From the cell containing the given text, extract its center point as [X, Y] coordinate. 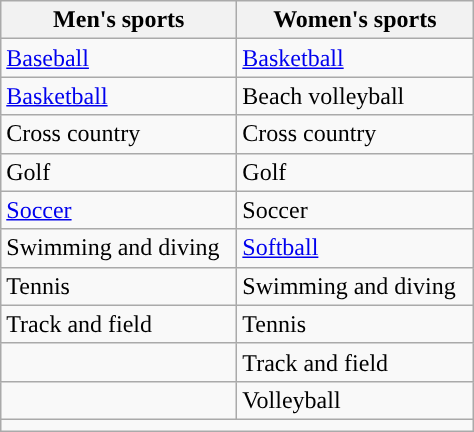
Softball [355, 248]
Baseball [119, 58]
Beach volleyball [355, 96]
Men's sports [119, 20]
Volleyball [355, 400]
Women's sports [355, 20]
